Extract the [X, Y] coordinate from the center of the cell holding the provided text.  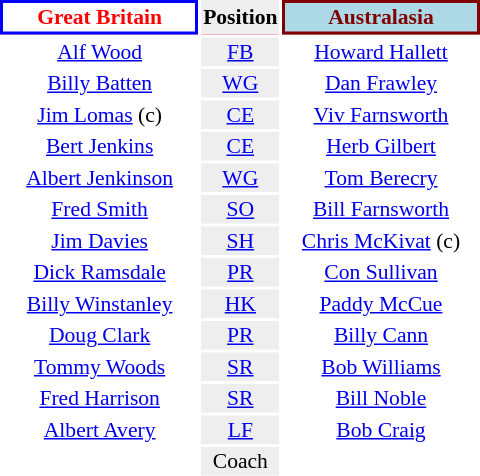
Bob Williams [381, 366]
Bill Noble [381, 398]
Paddy McCue [381, 304]
Bill Farnsworth [381, 209]
Tom Berecry [381, 178]
Howard Hallett [381, 52]
Billy Winstanley [100, 304]
Fred Smith [100, 209]
Coach [240, 461]
LF [240, 430]
Position [240, 17]
Alf Wood [100, 52]
Dick Ramsdale [100, 272]
Billy Batten [100, 83]
Albert Avery [100, 430]
Fred Harrison [100, 398]
Chris McKivat (c) [381, 240]
Jim Lomas (c) [100, 114]
Doug Clark [100, 335]
Albert Jenkinson [100, 178]
FB [240, 52]
Bert Jenkins [100, 146]
Tommy Woods [100, 366]
Billy Cann [381, 335]
SO [240, 209]
Jim Davies [100, 240]
Bob Craig [381, 430]
HK [240, 304]
Dan Frawley [381, 83]
Viv Farnsworth [381, 114]
Con Sullivan [381, 272]
Herb Gilbert [381, 146]
SH [240, 240]
Australasia [381, 17]
Great Britain [100, 17]
